From the cell containing the given text, extract its center point as [X, Y] coordinate. 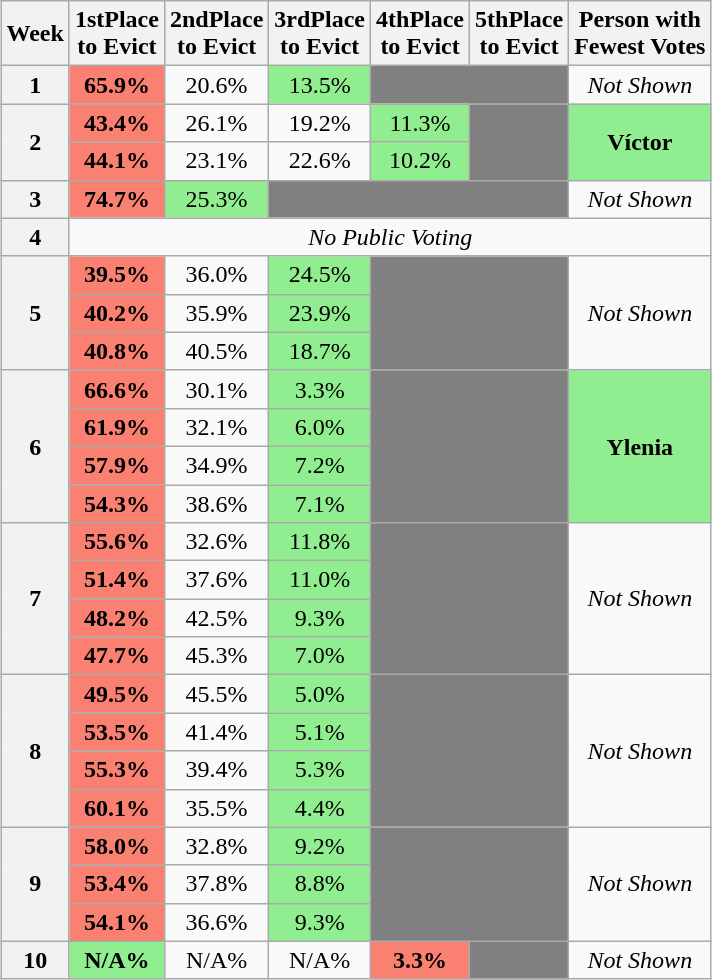
40.5% [216, 351]
55.3% [116, 770]
49.5% [116, 694]
9.2% [320, 846]
40.8% [116, 351]
39.4% [216, 770]
47.7% [116, 656]
5.0% [320, 694]
30.1% [216, 389]
24.5% [320, 275]
51.4% [116, 580]
43.4% [116, 123]
18.7% [320, 351]
25.3% [216, 199]
45.3% [216, 656]
32.8% [216, 846]
6 [35, 446]
54.3% [116, 503]
3rdPlaceto Evict [320, 34]
3 [35, 199]
7.0% [320, 656]
7.1% [320, 503]
32.1% [216, 427]
65.9% [116, 85]
53.4% [116, 884]
9 [35, 884]
37.8% [216, 884]
61.9% [116, 427]
8 [35, 751]
57.9% [116, 465]
45.5% [216, 694]
42.5% [216, 618]
11.8% [320, 542]
11.3% [420, 123]
23.9% [320, 313]
5.1% [320, 732]
22.6% [320, 161]
5.3% [320, 770]
74.7% [116, 199]
20.6% [216, 85]
54.1% [116, 922]
66.6% [116, 389]
41.4% [216, 732]
48.2% [116, 618]
No Public Voting [390, 237]
38.6% [216, 503]
11.0% [320, 580]
23.1% [216, 161]
2ndPlaceto Evict [216, 34]
36.6% [216, 922]
35.5% [216, 808]
5 [35, 313]
53.5% [116, 732]
10 [35, 960]
8.8% [320, 884]
37.6% [216, 580]
2 [35, 142]
1 [35, 85]
Person withFewest Votes [640, 34]
55.6% [116, 542]
7 [35, 599]
7.2% [320, 465]
13.5% [320, 85]
19.2% [320, 123]
4.4% [320, 808]
40.2% [116, 313]
Week [35, 34]
10.2% [420, 161]
36.0% [216, 275]
4 [35, 237]
58.0% [116, 846]
60.1% [116, 808]
35.9% [216, 313]
Ylenia [640, 446]
44.1% [116, 161]
32.6% [216, 542]
Víctor [640, 142]
4thPlaceto Evict [420, 34]
6.0% [320, 427]
26.1% [216, 123]
34.9% [216, 465]
5thPlaceto Evict [520, 34]
39.5% [116, 275]
1stPlaceto Evict [116, 34]
